Locate the cell with the specified text and output its (X, Y) center coordinate. 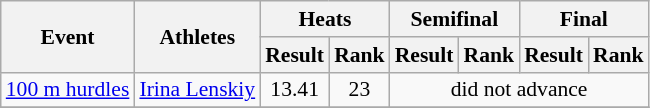
23 (360, 90)
13.41 (294, 90)
Semifinal (454, 19)
100 m hurdles (68, 90)
Irina Lenskiy (197, 90)
did not advance (520, 90)
Heats (324, 19)
Athletes (197, 36)
Final (584, 19)
Event (68, 36)
